Detect which cell encompasses the target text, then output its [x, y] center coordinate. 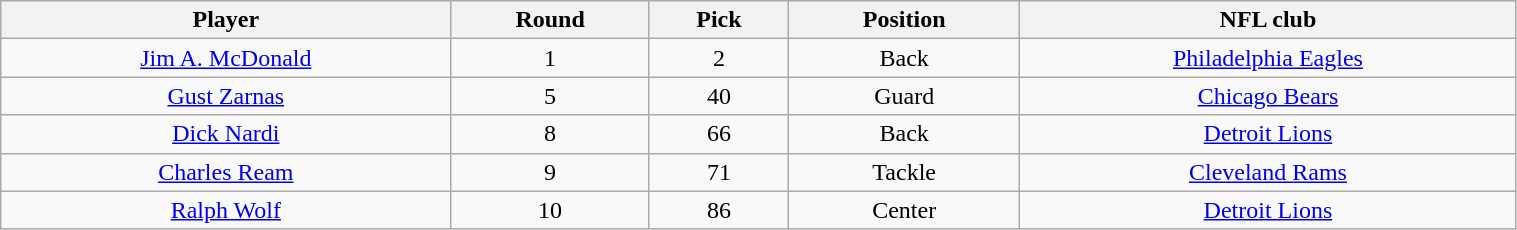
5 [550, 96]
9 [550, 172]
Gust Zarnas [226, 96]
Philadelphia Eagles [1268, 58]
Center [904, 210]
Dick Nardi [226, 134]
71 [718, 172]
Guard [904, 96]
Cleveland Rams [1268, 172]
NFL club [1268, 20]
Ralph Wolf [226, 210]
66 [718, 134]
8 [550, 134]
86 [718, 210]
Pick [718, 20]
40 [718, 96]
2 [718, 58]
10 [550, 210]
Player [226, 20]
Jim A. McDonald [226, 58]
Tackle [904, 172]
1 [550, 58]
Charles Ream [226, 172]
Round [550, 20]
Chicago Bears [1268, 96]
Position [904, 20]
